Provide the (X, Y) coordinate of the cell's center where the given text is located.  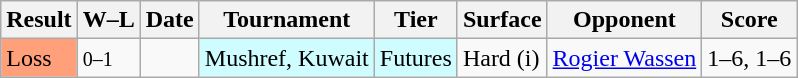
Futures (416, 58)
Opponent (624, 20)
Tier (416, 20)
1–6, 1–6 (750, 58)
Result (39, 20)
0–1 (108, 58)
Tournament (286, 20)
Surface (502, 20)
Loss (39, 58)
Mushref, Kuwait (286, 58)
Rogier Wassen (624, 58)
Hard (i) (502, 58)
Score (750, 20)
Date (170, 20)
W–L (108, 20)
